Capture the cell that displays the provided text and extract its (x, y) central coordinate. 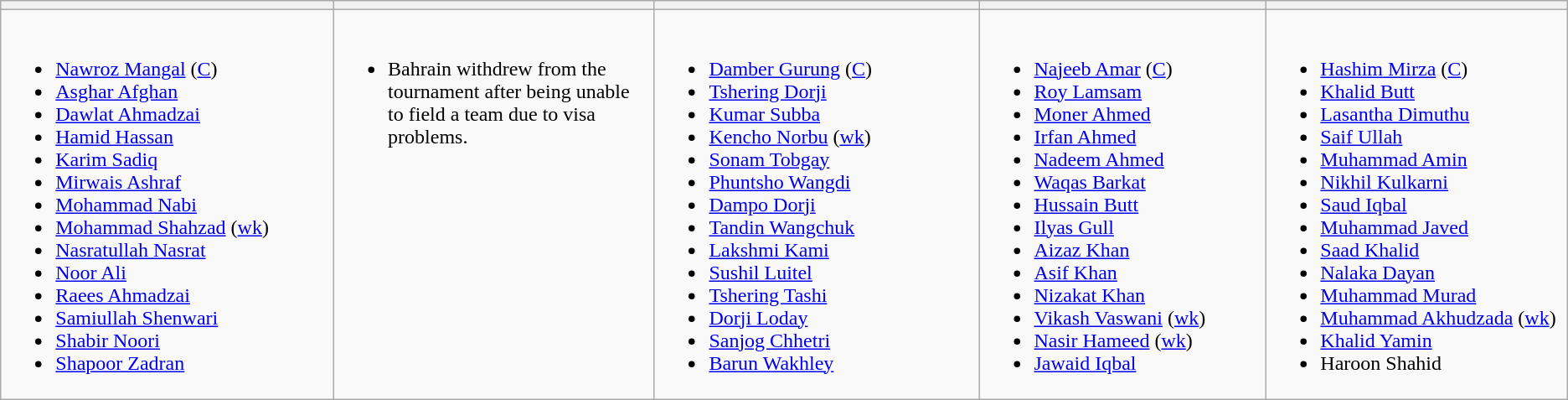
Bahrain withdrew from the tournament after being unable to field a team due to visa problems. (494, 205)
